Capture the cell that displays the provided text and extract its (X, Y) central coordinate. 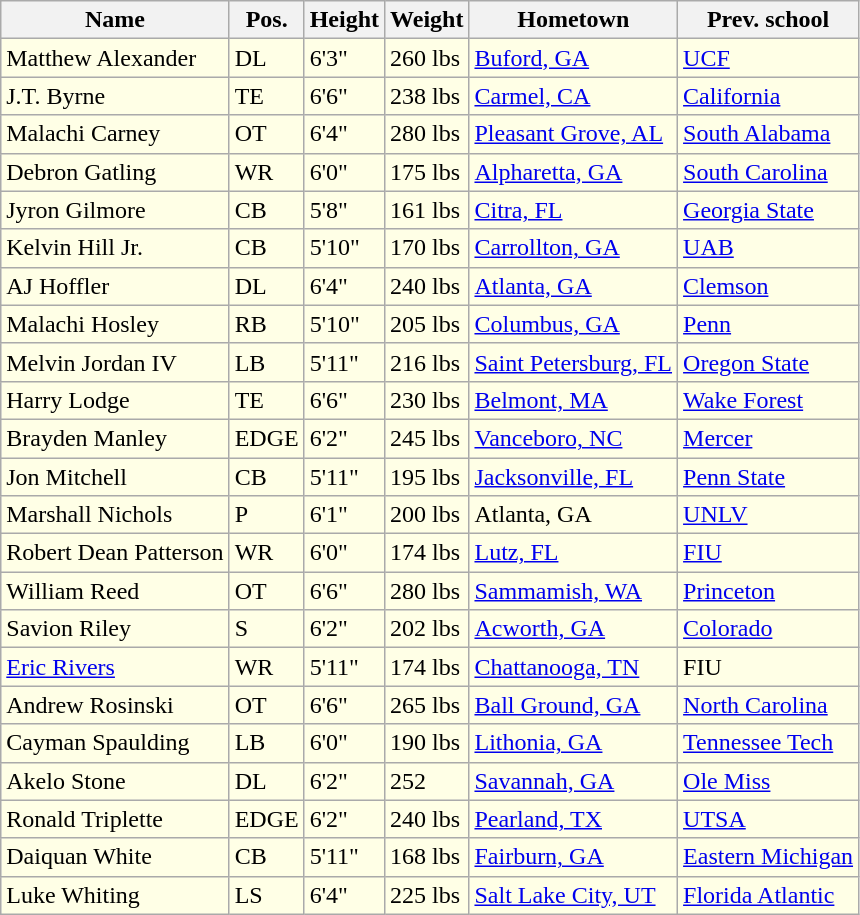
202 lbs (427, 629)
161 lbs (427, 210)
Pos. (266, 20)
Savion Riley (115, 629)
AJ Hoffler (115, 286)
UAB (768, 248)
Citra, FL (574, 210)
252 (427, 781)
195 lbs (427, 477)
Weight (427, 20)
Daiquan White (115, 857)
S (266, 629)
216 lbs (427, 362)
Height (344, 20)
245 lbs (427, 438)
Wake Forest (768, 400)
Florida Atlantic (768, 895)
Malachi Hosley (115, 324)
238 lbs (427, 96)
Sammamish, WA (574, 591)
LS (266, 895)
Ole Miss (768, 781)
Saint Petersburg, FL (574, 362)
260 lbs (427, 58)
Matthew Alexander (115, 58)
Vanceboro, NC (574, 438)
Melvin Jordan IV (115, 362)
Columbus, GA (574, 324)
Malachi Carney (115, 134)
Mercer (768, 438)
Alpharetta, GA (574, 172)
Jacksonville, FL (574, 477)
Cayman Spaulding (115, 743)
Kelvin Hill Jr. (115, 248)
Lithonia, GA (574, 743)
6'1" (344, 515)
North Carolina (768, 705)
Eastern Michigan (768, 857)
200 lbs (427, 515)
Luke Whiting (115, 895)
Ball Ground, GA (574, 705)
5'8" (344, 210)
J.T. Byrne (115, 96)
Buford, GA (574, 58)
205 lbs (427, 324)
RB (266, 324)
190 lbs (427, 743)
175 lbs (427, 172)
Lutz, FL (574, 553)
South Carolina (768, 172)
225 lbs (427, 895)
Brayden Manley (115, 438)
UTSA (768, 819)
170 lbs (427, 248)
Prev. school (768, 20)
Tennessee Tech (768, 743)
William Reed (115, 591)
Andrew Rosinski (115, 705)
Robert Dean Patterson (115, 553)
Akelo Stone (115, 781)
265 lbs (427, 705)
Pearland, TX (574, 819)
Jon Mitchell (115, 477)
Savannah, GA (574, 781)
Hometown (574, 20)
P (266, 515)
Jyron Gilmore (115, 210)
Oregon State (768, 362)
Ronald Triplette (115, 819)
Penn (768, 324)
230 lbs (427, 400)
Penn State (768, 477)
Georgia State (768, 210)
Pleasant Grove, AL (574, 134)
Salt Lake City, UT (574, 895)
Eric Rivers (115, 667)
UCF (768, 58)
Belmont, MA (574, 400)
Carmel, CA (574, 96)
Colorado (768, 629)
Clemson (768, 286)
Harry Lodge (115, 400)
Marshall Nichols (115, 515)
Debron Gatling (115, 172)
Acworth, GA (574, 629)
Princeton (768, 591)
Name (115, 20)
California (768, 96)
Carrollton, GA (574, 248)
UNLV (768, 515)
168 lbs (427, 857)
6'3" (344, 58)
South Alabama (768, 134)
Fairburn, GA (574, 857)
Chattanooga, TN (574, 667)
